Search for the cell housing the specified text and yield its (x, y) center coordinate. 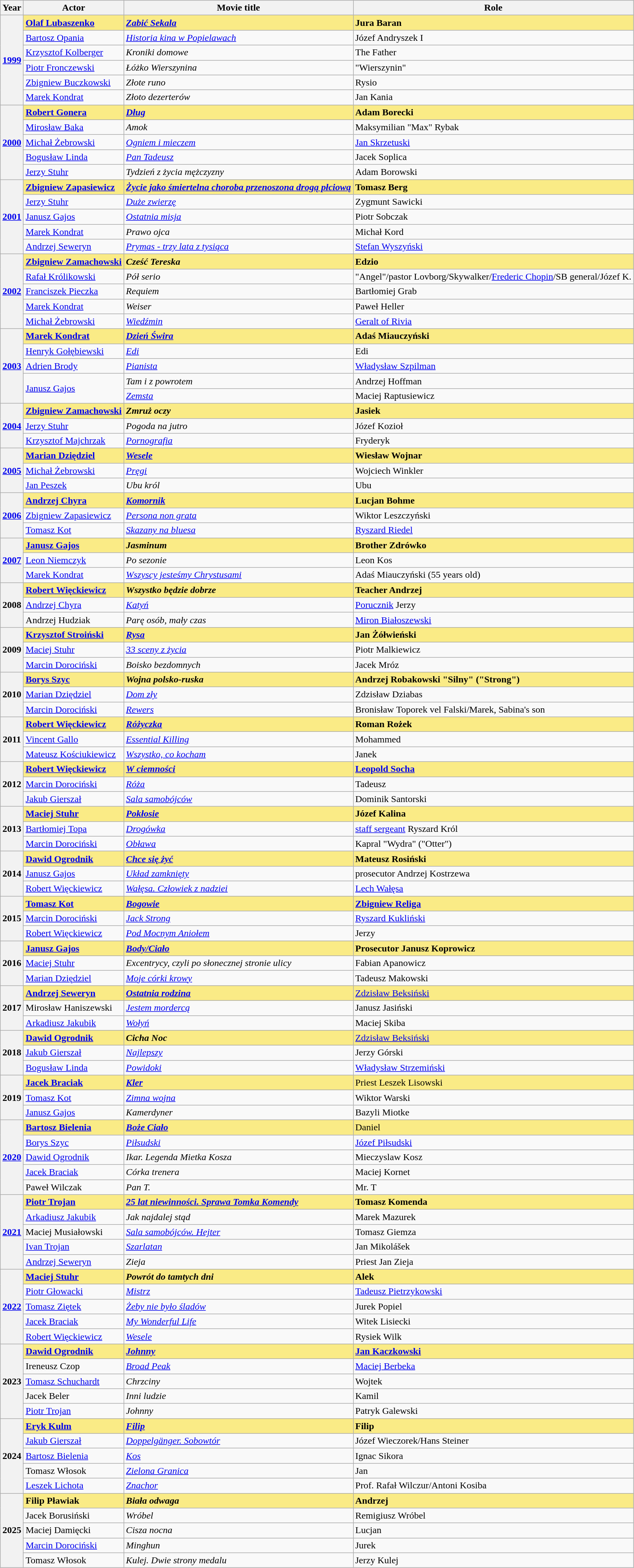
Układ zamknięty (239, 873)
"Wierszynin" (494, 67)
Krzysztof Kolberger (74, 53)
Prosecutor Janusz Koprowicz (494, 948)
Broad Peak (239, 1366)
prosecutor Andrzej Kostrzewa (494, 873)
Władysław Strzemiński (494, 1068)
2025 (12, 1530)
2002 (12, 291)
staff sergeant Ryszard Król (494, 829)
Maciej Skiba (494, 1023)
Jerzy Górski (494, 1053)
Geralt of Rivia (494, 321)
Paweł Heller (494, 306)
Lucjan (494, 1530)
Andrzej Hudziak (74, 620)
Piotr Głowacki (74, 1292)
Tomasz Komenda (494, 1202)
Tomasz Berg (494, 187)
2012 (12, 784)
Tadeusz Makowski (494, 978)
25 lat niewinności. Sprawa Tomka Komendy (239, 1202)
Pół serio (239, 276)
Piotr Fronczewski (74, 67)
Leszek Lichota (74, 1486)
Witek Lisiecki (494, 1321)
Mirosław Haniszewski (74, 1008)
Parę osób, mały czas (239, 620)
Andrzej Robakowski "Silny" ("Strong") (494, 680)
Ryszard Kukliński (494, 919)
Leopold Socha (494, 769)
W ciemności (239, 769)
Miron Białoszewski (494, 620)
Władysław Szpilman (494, 366)
Jan Żółwieński (494, 635)
Józef Kalina (494, 814)
2023 (12, 1381)
Historia kina w Popielawach (239, 38)
Leon Niemczyk (74, 560)
Dom zły (239, 695)
Maciej Musiałowski (74, 1232)
Jan Mikolášek (494, 1247)
Jacek Borusiński (74, 1515)
Dominik Santorski (494, 799)
Mohammed (494, 739)
Fabian Apanowicz (494, 963)
Kamil (494, 1396)
Żeby nie było śladów (239, 1306)
Andrzej (494, 1501)
Wołyń (239, 1023)
Bartosz Opania (74, 38)
Andrzej Hoffman (494, 381)
Prawo ojca (239, 232)
2017 (12, 1008)
Pan T. (239, 1187)
Chce się żyć (239, 859)
Ogniem i mieczem (239, 142)
Powidoki (239, 1068)
Filip Pławiak (74, 1501)
Mirosław Baka (74, 127)
Ryszard Riedel (494, 530)
Wojciech Winkler (494, 471)
2010 (12, 695)
Złoto dezerterów (239, 97)
Maciej Kornet (494, 1172)
Teacher Andrzej (494, 590)
2015 (12, 918)
Jurek (494, 1545)
Jan Kaczkowski (494, 1351)
My Wonderful Life (239, 1321)
Inni ludzie (239, 1396)
Leon Kos (494, 560)
Body/Ciało (239, 948)
2006 (12, 515)
Tadeusz Pietrzykowski (494, 1292)
Jan Skrzetuski (494, 142)
Adam Borecki (494, 112)
Jan Kania (494, 97)
Maciej Raptusiewicz (494, 396)
Minghun (239, 1545)
Sala samobójców (239, 799)
Maksymilian "Max" Rybak (494, 127)
Pan Tadeusz (239, 157)
Powrót do tamtych dni (239, 1277)
33 sceny z życia (239, 649)
Jura Baran (494, 23)
Ubu (494, 486)
Rafał Królikowski (74, 276)
Michał Kord (494, 232)
Wojtek (494, 1381)
Kulej. Dwie strony medalu (239, 1560)
Krzysztof Majchrzak (74, 441)
Józef Kozioł (494, 426)
Daniel (494, 1127)
Pornografia (239, 441)
Życie jako śmiertelna choroba przenoszona drogą płciową (239, 187)
Tomasz Schuchardt (74, 1381)
2008 (12, 605)
Komornik (239, 500)
Adrien Brody (74, 366)
Remigiusz Wróbel (494, 1515)
Rysiek Wilk (494, 1336)
2016 (12, 963)
Tomasz Giemza (494, 1232)
Jack Strong (239, 919)
Priest Jan Zieja (494, 1262)
Piotr Sobczak (494, 217)
Zdzisław Dziabas (494, 695)
"Angel"/pastor Lovborg/Skywalker/Frederic Chopin/SB general/Józef K. (494, 276)
Józef Wieczorek/Hans Steiner (494, 1441)
Bartłomiej Grab (494, 291)
Ireneusz Czop (74, 1366)
Bronisław Toporek vel Falski/Marek, Sabina's son (494, 709)
Eryk Kulm (74, 1426)
Roman Rożek (494, 724)
Jasminum (239, 545)
2000 (12, 142)
Excentrycy, czyli po słonecznej stronie ulicy (239, 963)
Janek (494, 754)
Wszyscy jesteśmy Chrystusami (239, 575)
Essential Killing (239, 739)
2001 (12, 217)
2019 (12, 1097)
Dług (239, 112)
Jak najdalej stąd (239, 1217)
Po sezonie (239, 560)
Stefan Wyszyński (494, 247)
Jan Peszek (74, 486)
2011 (12, 739)
Lucjan Bohme (494, 500)
Tydzień z życia mężczyzny (239, 172)
Kos (239, 1456)
2013 (12, 829)
Pręgi (239, 471)
Moje córki krowy (239, 978)
Porucznik Jerzy (494, 605)
Józef Andryszek I (494, 38)
Piotr Malkiewicz (494, 649)
Obława (239, 844)
2009 (12, 649)
Sala samobójców. Hejter (239, 1232)
Alek (494, 1277)
Zabić Sekala (239, 23)
Adaś Miauczyński (494, 336)
Year (12, 8)
Fryderyk (494, 441)
Róża (239, 784)
Prof. Rafał Wilczur/Antoni Kosiba (494, 1486)
The Father (494, 53)
Prymas - trzy lata z tysiąca (239, 247)
Rewers (239, 709)
Mateusz Rosiński (494, 859)
Dzień Świra (239, 336)
Ostatnia rodzina (239, 993)
Ignac Sikora (494, 1456)
2018 (12, 1053)
Actor (74, 8)
Wiedźmin (239, 321)
Wałęsa. Człowiek z nadziei (239, 888)
Skazany na bluesa (239, 530)
Franciszek Pieczka (74, 291)
2020 (12, 1157)
Pogoda na jutro (239, 426)
Zbigniew Buczkowski (74, 82)
Mistrz (239, 1292)
Persona non grata (239, 515)
Mieczyslaw Kosz (494, 1157)
Jacek Mróz (494, 665)
Złote runo (239, 82)
Jan (494, 1471)
Duże zwierzę (239, 202)
Henryk Gołębiewski (74, 351)
Amok (239, 127)
Adaś Miauczyński (55 years old) (494, 575)
1999 (12, 60)
Ikar. Legenda Mietka Kosza (239, 1157)
Wiktor Warski (494, 1097)
Zbigniew Religa (494, 903)
Jerzy Kulej (494, 1560)
Brother Zdrówko (494, 545)
Bogowie (239, 903)
Chrzciny (239, 1381)
Adam Borowski (494, 172)
Piłsudski (239, 1142)
Mr. T (494, 1187)
Patryk Galewski (494, 1411)
Krzysztof Stroiński (74, 635)
Jestem mordercą (239, 1008)
Wszystko będzie dobrze (239, 590)
Najlepszy (239, 1053)
Zygmunt Sawicki (494, 202)
2005 (12, 471)
Wiktor Leszczyński (494, 515)
Zimna wojna (239, 1097)
Pokłosie (239, 814)
Marek Mazurek (494, 1217)
Edzio (494, 262)
Biała odwaga (239, 1501)
Ivan Trojan (74, 1247)
Zmruż oczy (239, 411)
Znachor (239, 1486)
Maciej Damięcki (74, 1530)
Wiesław Wojnar (494, 456)
2022 (12, 1306)
Jacek Beler (74, 1396)
Kler (239, 1082)
Olaf Lubaszenko (74, 23)
Janusz Jasiński (494, 1008)
Jacek Soplica (494, 157)
Cześć Tereska (239, 262)
Tadeusz (494, 784)
Movie title (239, 8)
Wszystko, co kocham (239, 754)
Szarlatan (239, 1247)
Józef Piłsudski (494, 1142)
Rysio (494, 82)
2024 (12, 1456)
Requiem (239, 291)
Robert Gonera (74, 112)
Tam i z powrotem (239, 381)
2014 (12, 873)
Zemsta (239, 396)
Ostatnia misja (239, 217)
Weiser (239, 306)
Bazyli Miotke (494, 1112)
Zieja (239, 1262)
2004 (12, 426)
Zielona Granica (239, 1471)
Boże Ciało (239, 1127)
Kroniki domowe (239, 53)
Kamerdyner (239, 1112)
Łóżko Wierszynina (239, 67)
Mateusz Kościukiewicz (74, 754)
Różyczka (239, 724)
Ubu król (239, 486)
Bartłomiej Topa (74, 829)
Lech Wałęsa (494, 888)
Katyń (239, 605)
Pianista (239, 366)
Jurek Popiel (494, 1306)
Drogówka (239, 829)
Cicha Noc (239, 1038)
Paweł Wilczak (74, 1187)
Pod Mocnym Aniołem (239, 933)
2021 (12, 1232)
Tomasz Ziętek (74, 1306)
Córka trenera (239, 1172)
2007 (12, 560)
Vincent Gallo (74, 739)
Wróbel (239, 1515)
Maciej Berbeka (494, 1366)
Role (494, 8)
Wojna polsko-ruska (239, 680)
Kapral "Wydra" ("Otter") (494, 844)
Cisza nocna (239, 1530)
2003 (12, 366)
Doppelgänger. Sobowtór (239, 1441)
Jasiek (494, 411)
Boisko bezdomnych (239, 665)
Jerzy (494, 933)
Rysa (239, 635)
Priest Leszek Lisowski (494, 1082)
